Capture the cell that displays the provided text and extract its (x, y) central coordinate. 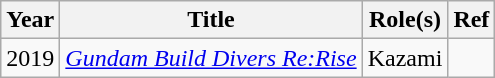
Kazami (405, 58)
Year (30, 20)
Ref (472, 20)
Role(s) (405, 20)
2019 (30, 58)
Gundam Build Divers Re:Rise (211, 58)
Title (211, 20)
